Locate the cell with the specified text and output its [x, y] center coordinate. 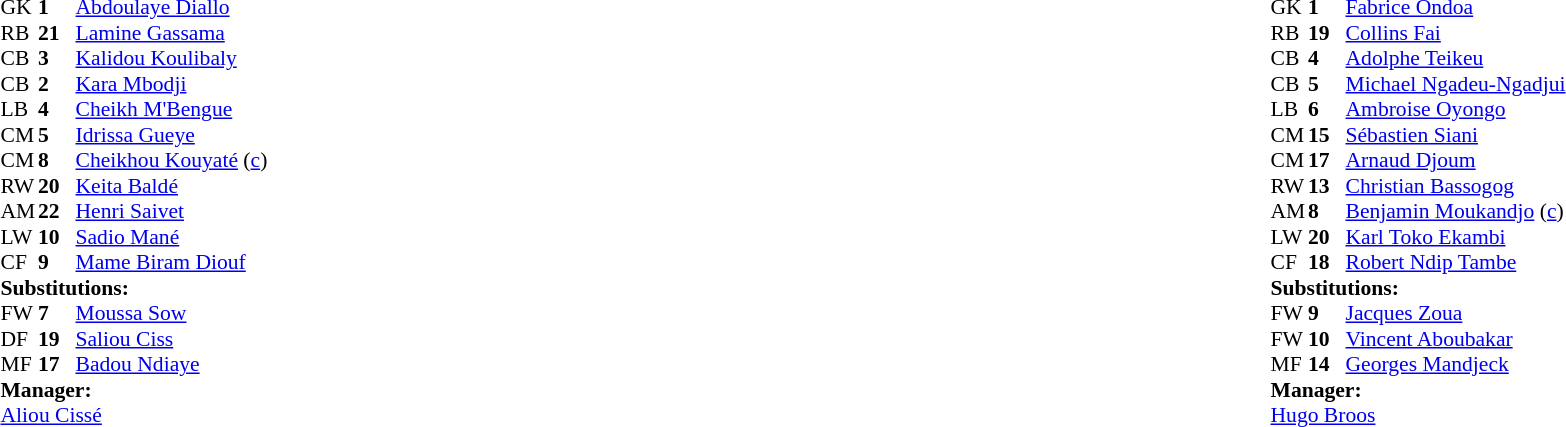
7 [57, 313]
Karl Toko Ekambi [1456, 237]
Cheikh M'Bengue [172, 109]
14 [1327, 365]
Moussa Sow [172, 313]
Keita Baldé [172, 186]
Vincent Aboubakar [1456, 339]
6 [1327, 109]
21 [57, 33]
Kalidou Koulibaly [172, 59]
22 [57, 211]
18 [1327, 263]
Benjamin Moukandjo (c) [1456, 211]
Lamine Gassama [172, 33]
3 [57, 59]
Henri Saivet [172, 211]
15 [1327, 135]
Robert Ndip Tambe [1456, 263]
Saliou Ciss [172, 339]
Ambroise Oyongo [1456, 109]
2 [57, 84]
Kara Mbodji [172, 84]
Badou Ndiaye [172, 365]
Sébastien Siani [1456, 135]
Arnaud Djoum [1456, 161]
Sadio Mané [172, 237]
Adolphe Teikeu [1456, 59]
Mame Biram Diouf [172, 263]
DF [19, 339]
Christian Bassogog [1456, 186]
13 [1327, 186]
Idrissa Gueye [172, 135]
Georges Mandjeck [1456, 365]
Cheikhou Kouyaté (c) [172, 161]
Collins Fai [1456, 33]
Michael Ngadeu-Ngadjui [1456, 84]
Jacques Zoua [1456, 313]
